Output the (x, y) coordinate of the center of the cell containing the given text.  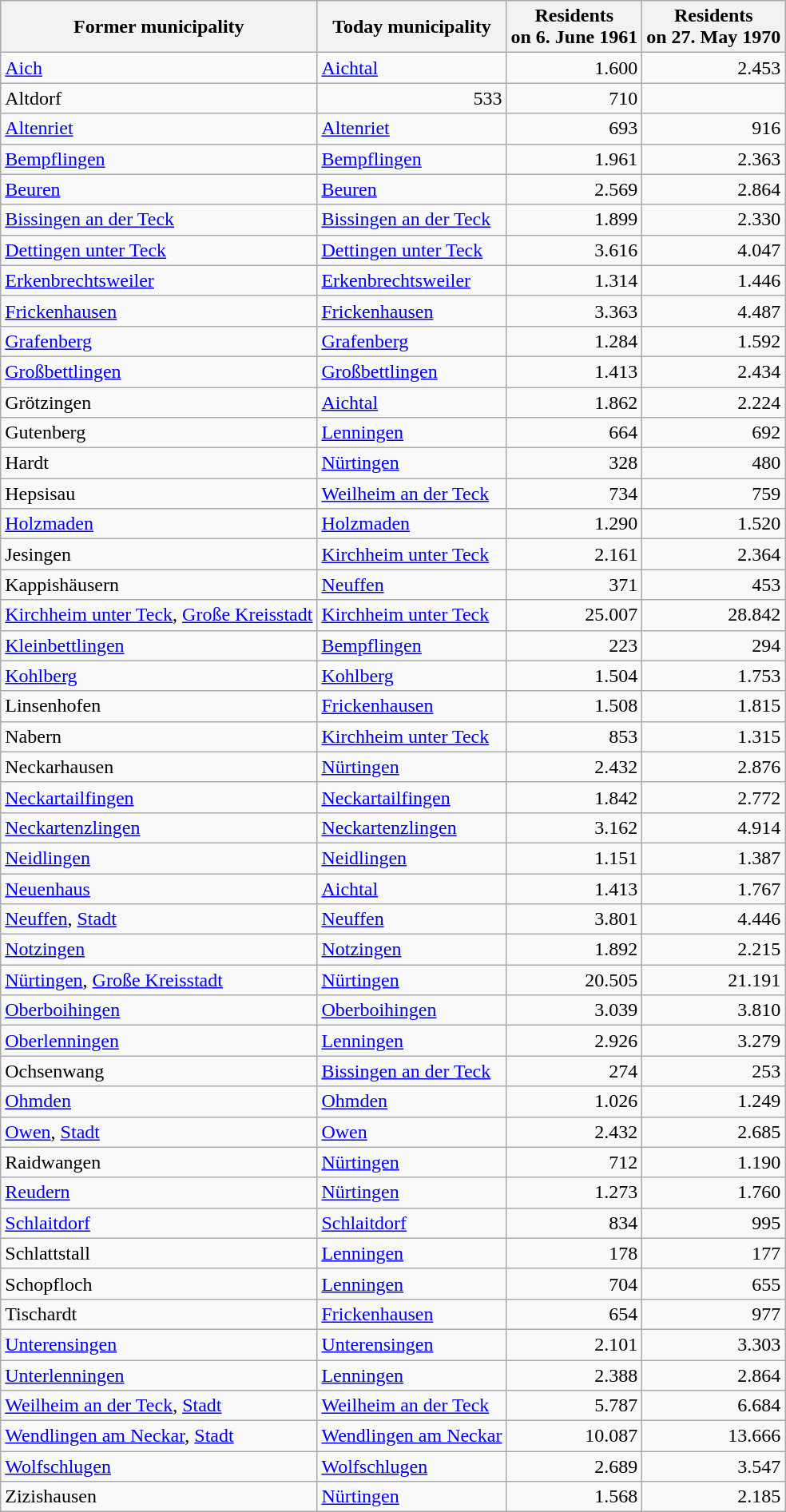
Weilheim an der Teck, Stadt (159, 1406)
853 (574, 736)
664 (574, 433)
1.568 (574, 1497)
Kirchheim unter Teck, Große Kreisstadt (159, 615)
3.616 (574, 250)
Neuffen, Stadt (159, 919)
1.592 (714, 341)
1.273 (574, 1193)
Jesingen (159, 554)
Neuenhaus (159, 889)
Raidwangen (159, 1162)
253 (714, 1071)
25.007 (574, 615)
Nabern (159, 736)
Oberlenningen (159, 1041)
6.684 (714, 1406)
759 (714, 494)
28.842 (714, 615)
1.446 (714, 280)
177 (714, 1253)
4.914 (714, 827)
Aich (159, 68)
10.087 (574, 1436)
1.899 (574, 220)
2.434 (714, 371)
223 (574, 645)
Hardt (159, 463)
3.547 (714, 1466)
1.387 (714, 858)
Unterlenningen (159, 1375)
2.185 (714, 1497)
1.314 (574, 280)
Residentson 27. May 1970 (714, 27)
977 (714, 1314)
Neckarhausen (159, 767)
654 (574, 1314)
1.026 (574, 1101)
2.364 (714, 554)
2.689 (574, 1466)
3.162 (574, 827)
655 (714, 1284)
Kleinbettlingen (159, 645)
Hepsisau (159, 494)
Wendlingen am Neckar, Stadt (159, 1436)
1.504 (574, 676)
2.215 (714, 950)
5.787 (574, 1406)
1.760 (714, 1193)
4.487 (714, 311)
834 (574, 1223)
1.508 (574, 706)
1.892 (574, 950)
2.685 (714, 1132)
3.810 (714, 1010)
Reudern (159, 1193)
1.842 (574, 797)
1.961 (574, 159)
178 (574, 1253)
371 (574, 585)
2.453 (714, 68)
Altdorf (159, 98)
274 (574, 1071)
2.926 (574, 1041)
1.862 (574, 402)
Nürtingen, Große Kreisstadt (159, 980)
Zizishausen (159, 1497)
Kappishäusern (159, 585)
734 (574, 494)
Tischardt (159, 1314)
328 (574, 463)
4.446 (714, 919)
1.520 (714, 524)
Linsenhofen (159, 706)
712 (574, 1162)
2.363 (714, 159)
693 (574, 129)
2.161 (574, 554)
916 (714, 129)
1.151 (574, 858)
2.569 (574, 189)
1.290 (574, 524)
2.101 (574, 1344)
Schlattstall (159, 1253)
1.600 (574, 68)
533 (412, 98)
Owen (412, 1132)
Former municipality (159, 27)
453 (714, 585)
13.666 (714, 1436)
480 (714, 463)
Owen, Stadt (159, 1132)
3.039 (574, 1010)
995 (714, 1223)
2.330 (714, 220)
2.388 (574, 1375)
2.224 (714, 402)
4.047 (714, 250)
21.191 (714, 980)
1.315 (714, 736)
3.279 (714, 1041)
294 (714, 645)
1.249 (714, 1101)
710 (574, 98)
1.190 (714, 1162)
692 (714, 433)
3.801 (574, 919)
1.753 (714, 676)
1.284 (574, 341)
20.505 (574, 980)
Grötzingen (159, 402)
3.363 (574, 311)
Ochsenwang (159, 1071)
Gutenberg (159, 433)
Today municipality (412, 27)
2.772 (714, 797)
2.876 (714, 767)
Residentson 6. June 1961 (574, 27)
704 (574, 1284)
Schopfloch (159, 1284)
1.767 (714, 889)
Wendlingen am Neckar (412, 1436)
1.815 (714, 706)
3.303 (714, 1344)
